From the cell containing the given text, extract its center point as [x, y] coordinate. 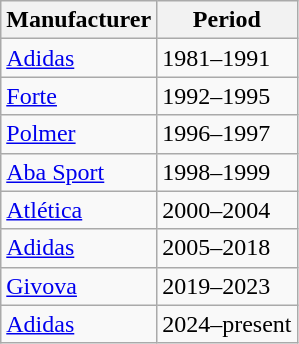
2005–2018 [227, 248]
2019–2023 [227, 286]
Aba Sport [79, 172]
2000–2004 [227, 210]
1981–1991 [227, 58]
Forte [79, 96]
Manufacturer [79, 20]
2024–present [227, 324]
1998–1999 [227, 172]
Polmer [79, 134]
1996–1997 [227, 134]
Atlética [79, 210]
1992–1995 [227, 96]
Period [227, 20]
Givova [79, 286]
